Pinpoint the cell where the given text exists, returning its (x, y) midpoint coordinate. 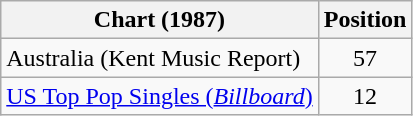
57 (365, 58)
US Top Pop Singles (Billboard) (160, 96)
Chart (1987) (160, 20)
Australia (Kent Music Report) (160, 58)
12 (365, 96)
Position (365, 20)
